Find where the given text appears and provide that cell's center as [x, y] coordinate. 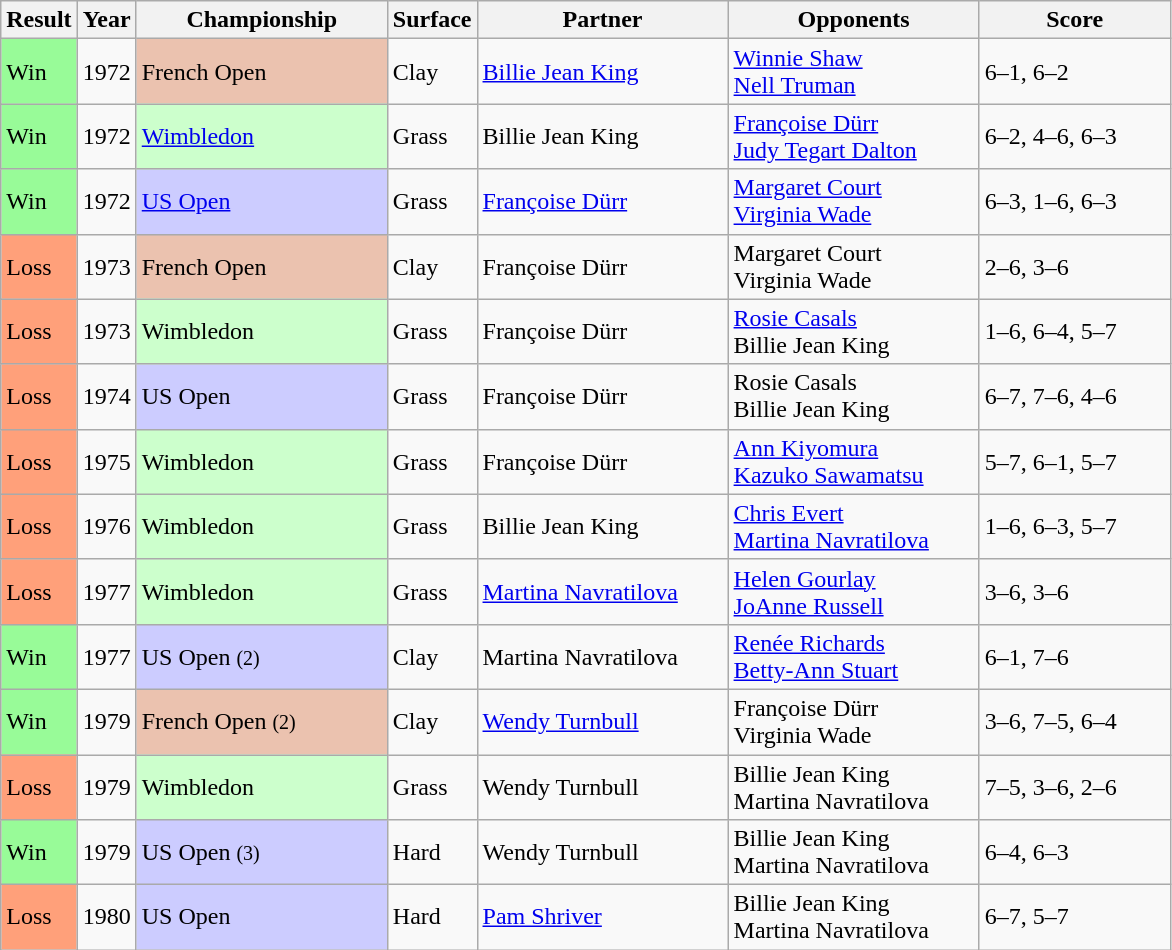
3–6, 3–6 [1074, 592]
Surface [432, 20]
1974 [106, 396]
6–7, 5–7 [1074, 918]
6–4, 6–3 [1074, 852]
Result [39, 20]
Chris Evert Martina Navratilova [854, 526]
1976 [106, 526]
1975 [106, 462]
French Open (2) [262, 722]
Françoise Dürr Virginia Wade [854, 722]
5–7, 6–1, 5–7 [1074, 462]
US Open (3) [262, 852]
Renée Richards Betty-Ann Stuart [854, 656]
3–6, 7–5, 6–4 [1074, 722]
Opponents [854, 20]
Françoise Dürr Judy Tegart Dalton [854, 136]
6–3, 1–6, 6–3 [1074, 202]
6–1, 6–2 [1074, 72]
1–6, 6–3, 5–7 [1074, 526]
Winnie Shaw Nell Truman [854, 72]
Year [106, 20]
7–5, 3–6, 2–6 [1074, 786]
Pam Shriver [602, 918]
1–6, 6–4, 5–7 [1074, 332]
Partner [602, 20]
6–2, 4–6, 6–3 [1074, 136]
Helen Gourlay JoAnne Russell [854, 592]
US Open (2) [262, 656]
Championship [262, 20]
6–1, 7–6 [1074, 656]
6–7, 7–6, 4–6 [1074, 396]
Ann Kiyomura Kazuko Sawamatsu [854, 462]
Score [1074, 20]
2–6, 3–6 [1074, 266]
1980 [106, 918]
